Search for the cell housing the specified text and yield its (X, Y) center coordinate. 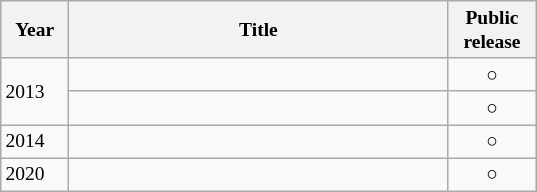
2014 (35, 142)
2020 (35, 174)
Title (259, 30)
Public release (492, 30)
2013 (35, 92)
Year (35, 30)
